Detect which cell encompasses the target text, then output its (X, Y) center coordinate. 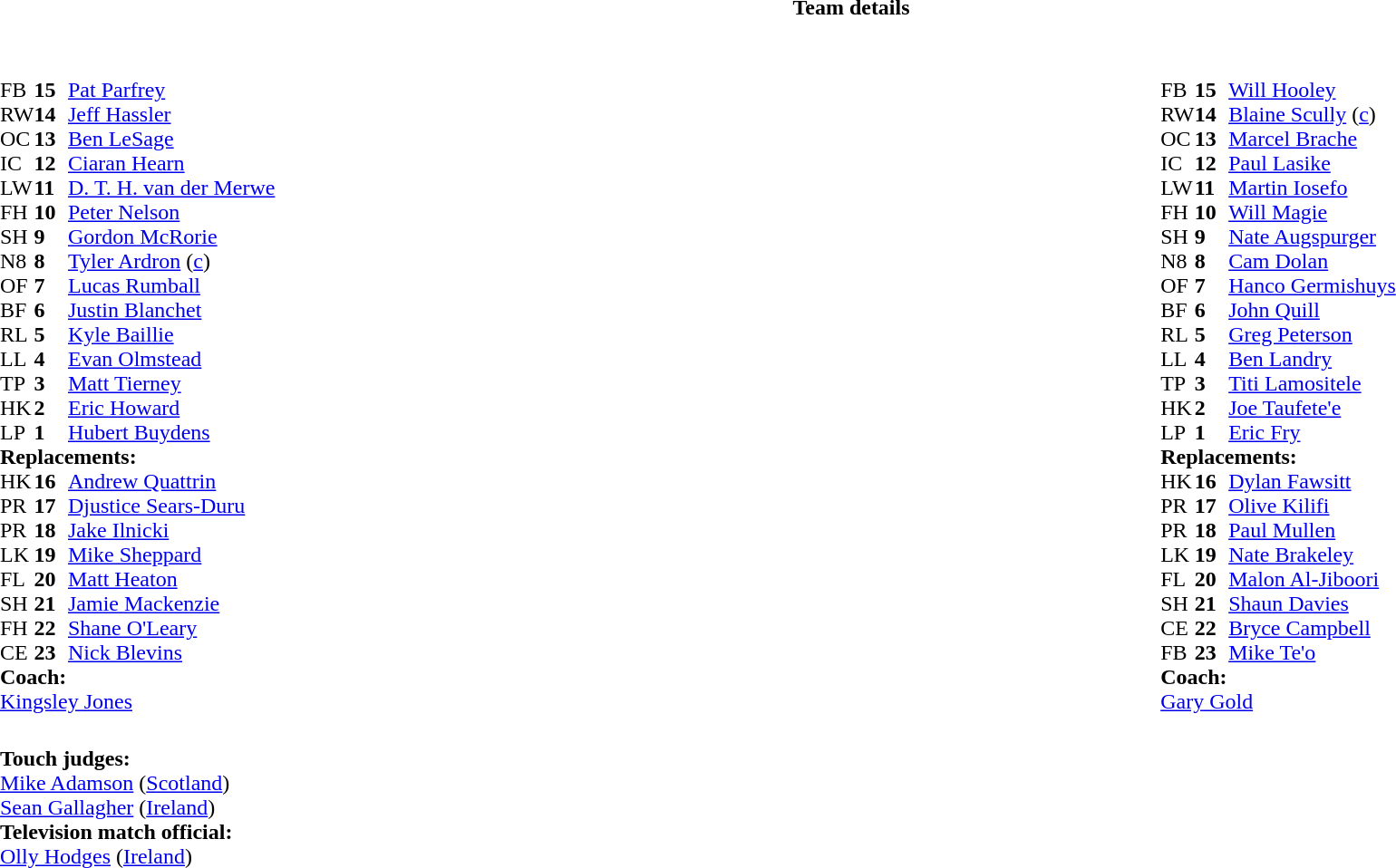
Will Magie (1313, 212)
Shane O'Leary (171, 629)
John Quill (1313, 310)
Peter Nelson (171, 212)
Matt Tierney (171, 384)
Eric Fry (1313, 433)
Hubert Buydens (171, 433)
Cam Dolan (1313, 261)
Will Hooley (1313, 91)
Gordon McRorie (171, 237)
Mike Sheppard (171, 555)
Paul Mullen (1313, 531)
Eric Howard (171, 408)
Matt Heaton (171, 580)
Marcel Brache (1313, 140)
Nick Blevins (171, 652)
Malon Al-Jiboori (1313, 580)
Titi Lamositele (1313, 384)
Olive Kilifi (1313, 506)
Ben Landry (1313, 359)
Tyler Ardron (c) (171, 261)
Kingsley Jones (138, 701)
Dylan Fawsitt (1313, 482)
Joe Taufete'e (1313, 408)
Ciaran Hearn (171, 163)
Nate Augspurger (1313, 237)
Jake Ilnicki (171, 531)
Jeff Hassler (171, 114)
Jamie Mackenzie (171, 603)
Kyle Baillie (171, 335)
Paul Lasike (1313, 163)
Nate Brakeley (1313, 555)
Mike Te'o (1313, 652)
Bryce Campbell (1313, 629)
Justin Blanchet (171, 310)
Pat Parfrey (171, 91)
Lucas Rumball (171, 286)
Hanco Germishuys (1313, 286)
Martin Iosefo (1313, 188)
Greg Peterson (1313, 335)
Gary Gold (1278, 701)
Blaine Scully (c) (1313, 114)
Djustice Sears-Duru (171, 506)
Shaun Davies (1313, 603)
Andrew Quattrin (171, 482)
Evan Olmstead (171, 359)
D. T. H. van der Merwe (171, 188)
Ben LeSage (171, 140)
